Pinpoint the cell where the given text exists, returning its (x, y) midpoint coordinate. 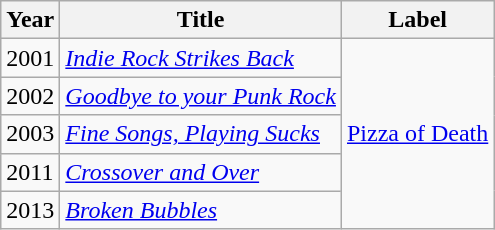
Goodbye to your Punk Rock (201, 96)
2011 (30, 172)
Title (201, 20)
Label (417, 20)
Pizza of Death (417, 134)
Year (30, 20)
2001 (30, 58)
Broken Bubbles (201, 210)
2002 (30, 96)
Fine Songs, Playing Sucks (201, 134)
2013 (30, 210)
2003 (30, 134)
Crossover and Over (201, 172)
Indie Rock Strikes Back (201, 58)
